Locate the cell with the specified text and output its [X, Y] center coordinate. 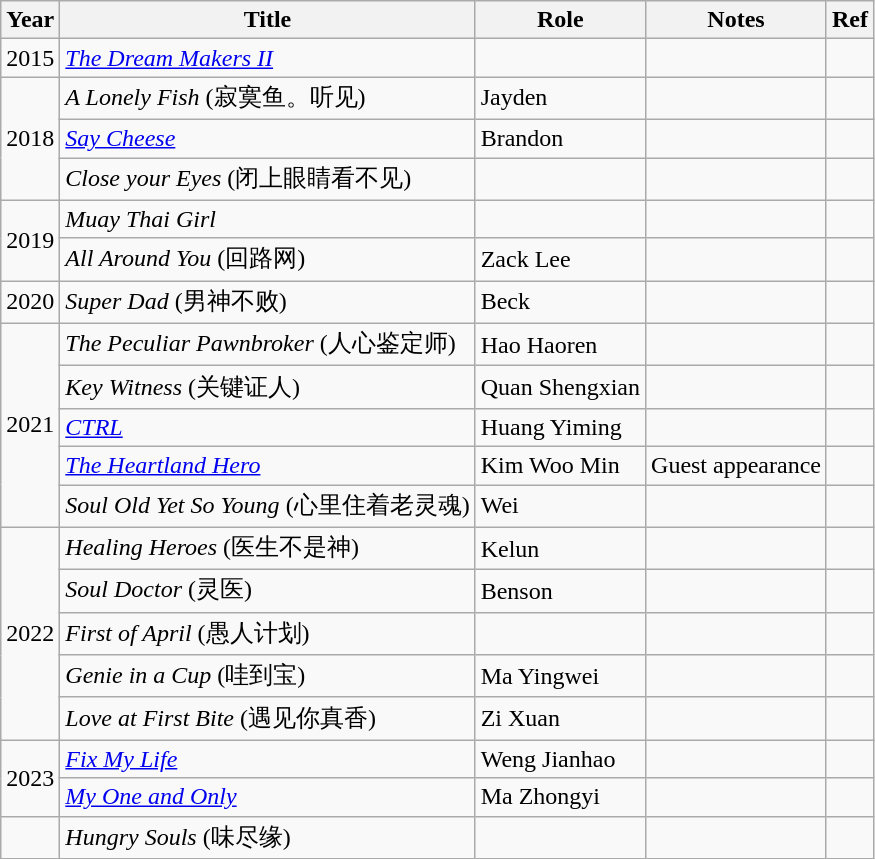
The Peculiar Pawnbroker (人心鉴定师) [268, 344]
Genie in a Cup (哇到宝) [268, 676]
Kim Woo Min [560, 465]
Benson [560, 592]
Kelun [560, 548]
Weng Jianhao [560, 759]
Brandon [560, 138]
2019 [30, 240]
Beck [560, 302]
Love at First Bite (遇见你真香) [268, 718]
Soul Doctor (灵医) [268, 592]
2015 [30, 58]
2018 [30, 138]
Key Witness (关键证人) [268, 388]
Jayden [560, 98]
Zi Xuan [560, 718]
A Lonely Fish (寂寞鱼。听见) [268, 98]
Ma Zhongyi [560, 797]
Year [30, 20]
Hao Haoren [560, 344]
2021 [30, 425]
CTRL [268, 427]
Role [560, 20]
Hungry Souls (味尽缘) [268, 838]
2022 [30, 634]
Close your Eyes (闭上眼睛看不见) [268, 180]
Soul Old Yet So Young (心里住着老灵魂) [268, 506]
Notes [736, 20]
Ref [850, 20]
All Around You (回路网) [268, 260]
Say Cheese [268, 138]
First of April (愚人计划) [268, 634]
Fix My Life [268, 759]
Zack Lee [560, 260]
The Dream Makers II [268, 58]
Title [268, 20]
Wei [560, 506]
My One and Only [268, 797]
Huang Yiming [560, 427]
Healing Heroes (医生不是神) [268, 548]
Muay Thai Girl [268, 219]
Ma Yingwei [560, 676]
Super Dad (男神不败) [268, 302]
The Heartland Hero [268, 465]
2020 [30, 302]
Quan Shengxian [560, 388]
2023 [30, 778]
Guest appearance [736, 465]
